Identify which cell holds the provided text, then report its [X, Y] central coordinate. 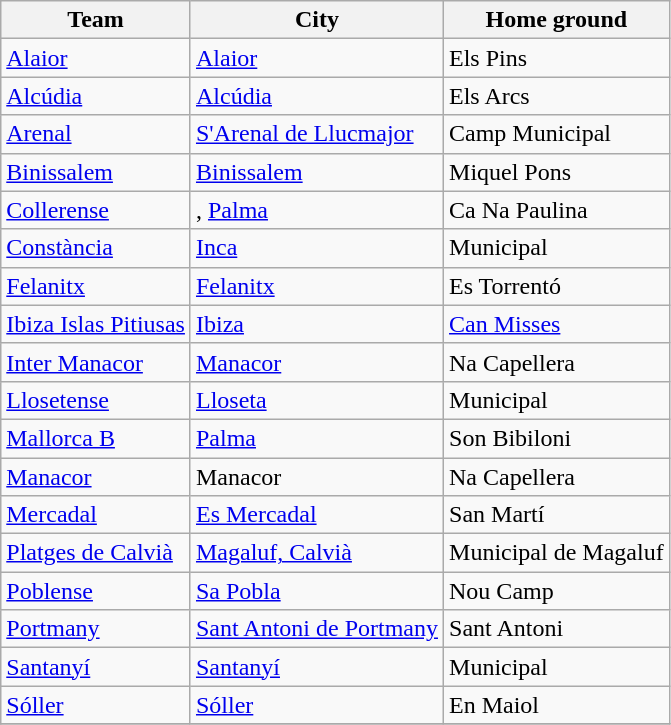
, Palma [316, 210]
Son Bibiloni [557, 438]
En Maiol [557, 705]
Palma [316, 438]
Municipal de Magaluf [557, 553]
Inca [316, 248]
Llosetense [96, 400]
Ibiza Islas Pitiusas [96, 324]
Els Pins [557, 58]
Platges de Calvià [96, 553]
S'Arenal de Llucmajor [316, 134]
Mallorca B [96, 438]
Inter Manacor [96, 362]
Sant Antoni de Portmany [316, 629]
Miquel Pons [557, 172]
Magaluf, Calvià [316, 553]
Home ground [557, 20]
Can Misses [557, 324]
Poblense [96, 591]
Es Torrentó [557, 286]
Ca Na Paulina [557, 210]
San Martí [557, 515]
Els Arcs [557, 96]
Team [96, 20]
Ibiza [316, 324]
Sa Pobla [316, 591]
Arenal [96, 134]
Collerense [96, 210]
Mercadal [96, 515]
City [316, 20]
Es Mercadal [316, 515]
Lloseta [316, 400]
Constància [96, 248]
Sant Antoni [557, 629]
Portmany [96, 629]
Nou Camp [557, 591]
Camp Municipal [557, 134]
